Extract the (X, Y) coordinate from the center of the cell holding the provided text.  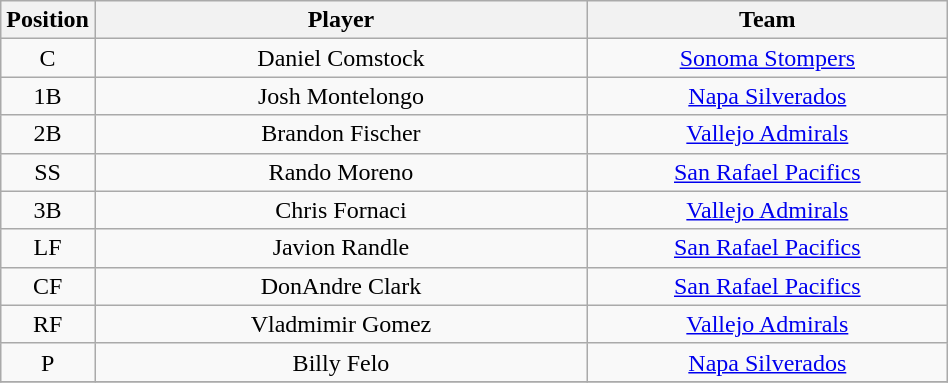
Rando Moreno (340, 172)
3B (48, 210)
Sonoma Stompers (767, 58)
Player (340, 20)
Team (767, 20)
Brandon Fischer (340, 134)
Billy Felo (340, 362)
2B (48, 134)
SS (48, 172)
1B (48, 96)
LF (48, 248)
P (48, 362)
RF (48, 324)
Josh Montelongo (340, 96)
Position (48, 20)
Chris Fornaci (340, 210)
CF (48, 286)
Daniel Comstock (340, 58)
Vladmimir Gomez (340, 324)
C (48, 58)
Javion Randle (340, 248)
DonAndre Clark (340, 286)
